Output the [x, y] coordinate of the center of the cell containing the given text.  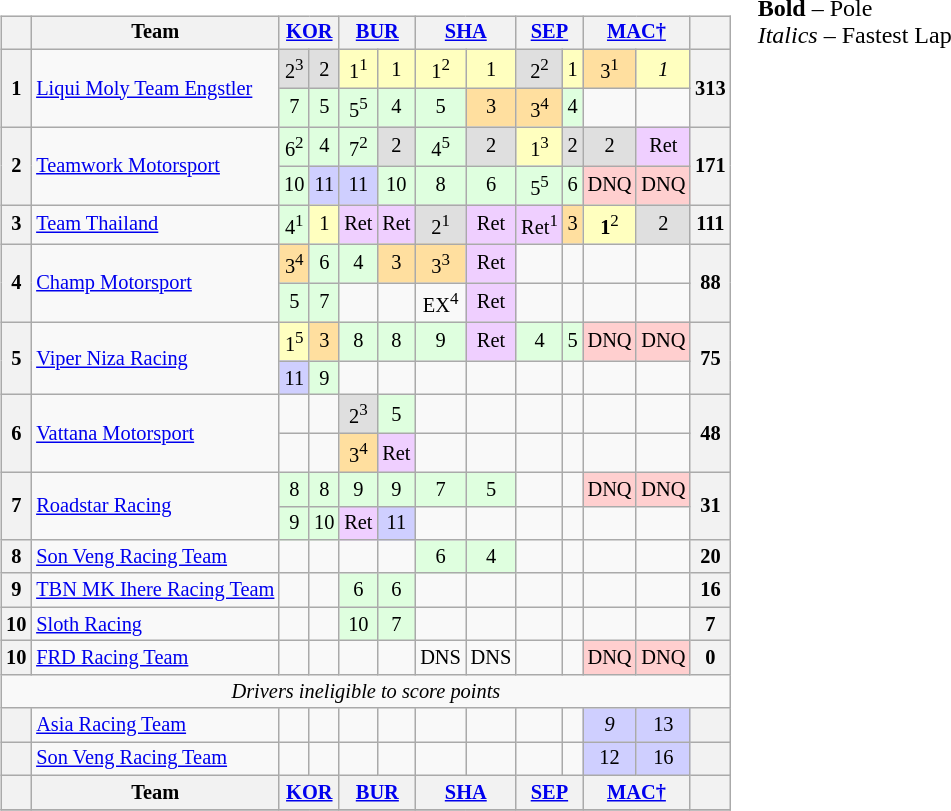
88 [710, 283]
Sloth Racing [155, 624]
Vattana Motorsport [155, 434]
Asia Racing Team [155, 725]
15 [294, 342]
Liqui Moly Team Engstler [155, 88]
21 [440, 224]
TBN MK Ihere Racing Team [155, 590]
FRD Racing Team [155, 658]
Ret1 [539, 224]
41 [294, 224]
Viper Niza Racing [155, 358]
20 [710, 557]
111 [710, 224]
22 [539, 68]
Champ Motorsport [155, 283]
Drivers ineligible to score points [366, 691]
33 [440, 264]
313 [710, 88]
Roadstar Racing [155, 506]
48 [710, 434]
EX4 [440, 302]
Teamwork Motorsport [155, 166]
171 [710, 166]
45 [440, 146]
0 [710, 658]
72 [358, 146]
62 [294, 146]
Team Thailand [155, 224]
75 [710, 358]
